Identify which cell holds the provided text, then report its (x, y) central coordinate. 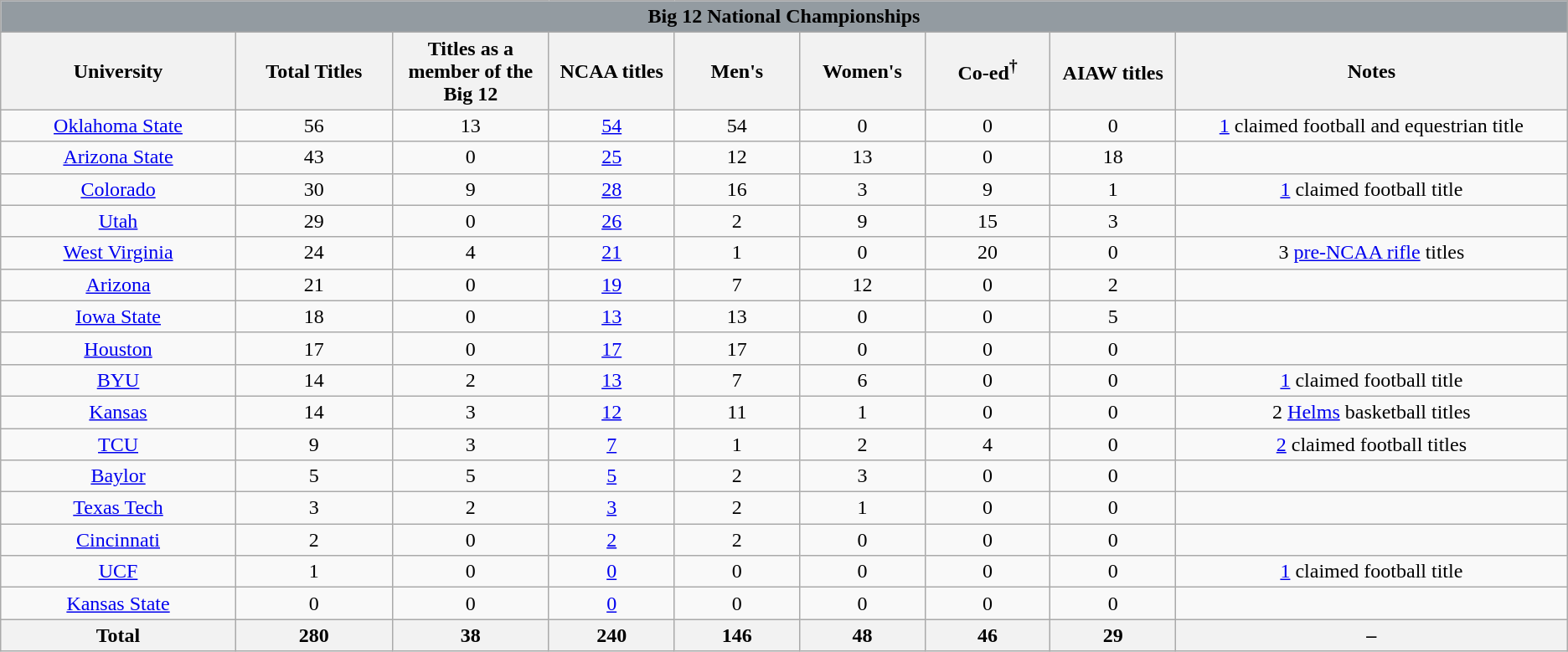
Women's (863, 71)
AIAW titles (1113, 71)
6 (863, 380)
TCU (119, 444)
Arizona State (119, 157)
25 (611, 157)
2 claimed football titles (1372, 444)
19 (611, 285)
16 (737, 189)
3 pre-NCAA rifle titles (1372, 253)
Big 12 National Championships (784, 17)
Baylor (119, 476)
146 (737, 635)
Iowa State (119, 316)
Men's (737, 71)
Houston (119, 348)
Co-ed† (988, 71)
46 (988, 635)
Kansas (119, 412)
Oklahoma State (119, 126)
Total Titles (313, 71)
NCAA titles (611, 71)
Kansas State (119, 603)
56 (313, 126)
24 (313, 253)
West Virginia (119, 253)
Cincinnati (119, 540)
28 (611, 189)
48 (863, 635)
26 (611, 221)
Titles as a member of the Big 12 (471, 71)
UCF (119, 572)
38 (471, 635)
240 (611, 635)
43 (313, 157)
2 Helms basketball titles (1372, 412)
University (119, 71)
15 (988, 221)
Total (119, 635)
20 (988, 253)
30 (313, 189)
Texas Tech (119, 508)
BYU (119, 380)
Notes (1372, 71)
Utah (119, 221)
Arizona (119, 285)
1 claimed football and equestrian title (1372, 126)
280 (313, 635)
11 (737, 412)
– (1372, 635)
Colorado (119, 189)
